Scan for the cell matching the given text and deliver its (X, Y) coordinate at center. 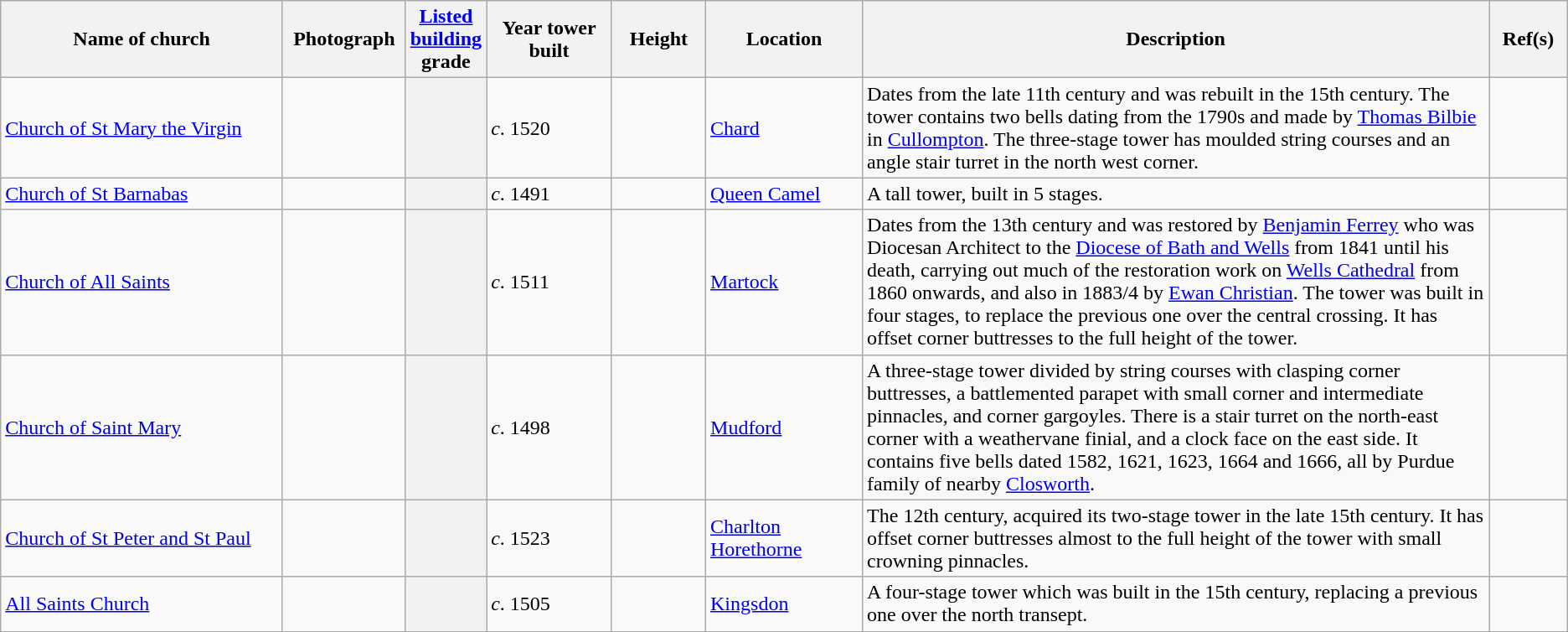
Ref(s) (1529, 39)
Church of St Mary the Virgin (142, 127)
Description (1176, 39)
A four-stage tower which was built in the 15th century, replacing a previous one over the north transept. (1176, 604)
Queen Camel (784, 194)
Name of church (142, 39)
c. 1505 (549, 604)
Martock (784, 282)
c. 1498 (549, 427)
Photograph (343, 39)
c. 1491 (549, 194)
Year tower built (549, 39)
Chard (784, 127)
Church of St Barnabas (142, 194)
c. 1520 (549, 127)
Church of Saint Mary (142, 427)
Listed building grade (446, 39)
Location (784, 39)
Kingsdon (784, 604)
c. 1511 (549, 282)
All Saints Church (142, 604)
A tall tower, built in 5 stages. (1176, 194)
c. 1523 (549, 538)
Mudford (784, 427)
Height (658, 39)
Church of St Peter and St Paul (142, 538)
Charlton Horethorne (784, 538)
Church of All Saints (142, 282)
